Return the [X, Y] coordinate for the center point of the cell that contains the specified text.  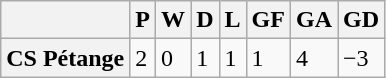
W [174, 20]
GF [268, 20]
L [232, 20]
2 [143, 58]
CS Pétange [66, 58]
P [143, 20]
D [205, 20]
GD [362, 20]
4 [314, 58]
GA [314, 20]
−3 [362, 58]
0 [174, 58]
